Detect which cell encompasses the target text, then output its (X, Y) center coordinate. 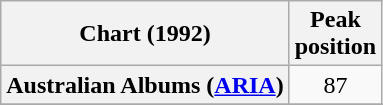
Chart (1992) (145, 34)
Australian Albums (ARIA) (145, 85)
87 (335, 85)
Peakposition (335, 34)
